Identify which cell holds the provided text, then report its (x, y) central coordinate. 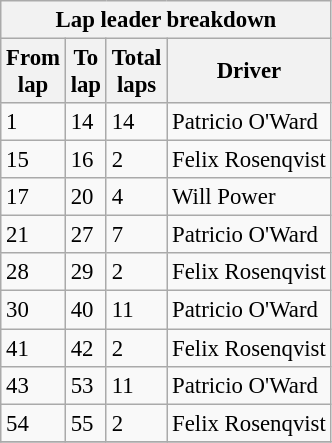
55 (86, 423)
Will Power (249, 197)
Fromlap (34, 72)
41 (34, 348)
28 (34, 273)
Lap leader breakdown (166, 20)
16 (86, 160)
40 (86, 310)
43 (34, 385)
4 (136, 197)
30 (34, 310)
Totallaps (136, 72)
54 (34, 423)
7 (136, 235)
17 (34, 197)
1 (34, 122)
20 (86, 197)
27 (86, 235)
21 (34, 235)
Tolap (86, 72)
29 (86, 273)
15 (34, 160)
42 (86, 348)
53 (86, 385)
Driver (249, 72)
